Return the [X, Y] coordinate for the center point of the cell that contains the specified text.  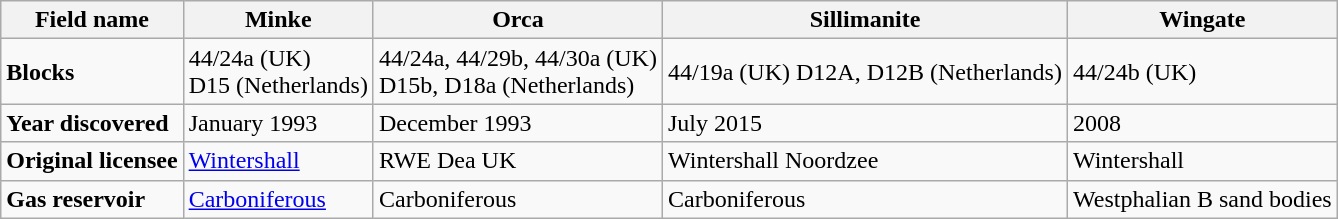
Orca [518, 20]
2008 [1202, 123]
Blocks [92, 72]
Field name [92, 20]
Original licensee [92, 161]
July 2015 [864, 123]
Year discovered [92, 123]
RWE Dea UK [518, 161]
44/24a, 44/29b, 44/30a (UK)D15b, D18a (Netherlands) [518, 72]
Westphalian B sand bodies [1202, 199]
December 1993 [518, 123]
Sillimanite [864, 20]
Wingate [1202, 20]
Wintershall Noordzee [864, 161]
44/24a (UK)D15 (Netherlands) [278, 72]
44/24b (UK) [1202, 72]
Gas reservoir [92, 199]
January 1993 [278, 123]
Minke [278, 20]
44/19a (UK) D12A, D12B (Netherlands) [864, 72]
